Extract the (x, y) coordinate from the center of the cell holding the provided text.  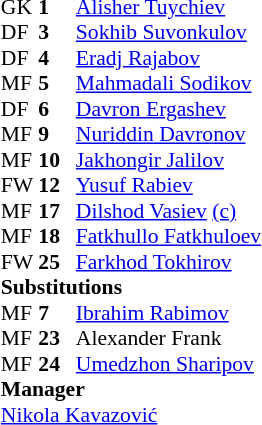
24 (57, 364)
17 (57, 211)
18 (57, 237)
3 (57, 33)
6 (57, 109)
Davron Ergashev (168, 109)
Manager (131, 389)
Umedzhon Sharipov (168, 364)
Alexander Frank (168, 339)
Mahmadali Sodikov (168, 83)
Substitutions (131, 287)
Farkhod Tokhirov (168, 262)
4 (57, 58)
9 (57, 135)
Sokhib Suvonkulov (168, 33)
23 (57, 339)
5 (57, 83)
25 (57, 262)
Dilshod Vasiev (c) (168, 211)
10 (57, 160)
Nuriddin Davronov (168, 135)
12 (57, 185)
Ibrahim Rabimov (168, 313)
Jakhongir Jalilov (168, 160)
Fatkhullo Fatkhuloev (168, 237)
Yusuf Rabiev (168, 185)
7 (57, 313)
Eradj Rajabov (168, 58)
